Identify which cell holds the provided text, then report its [x, y] central coordinate. 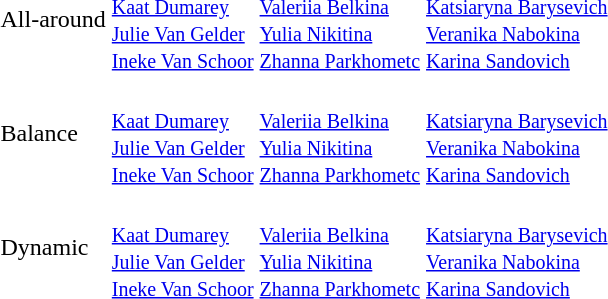
Valeriia BelkinaYulia NikitinaZhanna Parkhometc [340, 134]
Kaat DumareyJulie Van GelderIneke Van Schoor [182, 134]
